Find where the given text appears and provide that cell's center as [X, Y] coordinate. 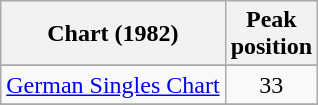
Chart (1982) [113, 34]
Peakposition [271, 34]
33 [271, 85]
German Singles Chart [113, 85]
